Determine the (X, Y) coordinate at the center of the cell enclosing the given text.  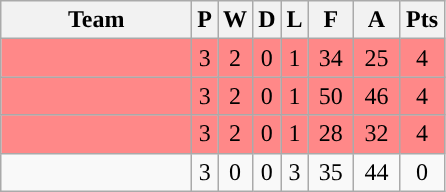
25 (377, 58)
W (236, 20)
P (205, 20)
Team (96, 20)
35 (331, 172)
F (331, 20)
L (294, 20)
50 (331, 96)
34 (331, 58)
46 (377, 96)
Pts (422, 20)
44 (377, 172)
D (267, 20)
A (377, 20)
28 (331, 134)
32 (377, 134)
